Return the [x, y] coordinate for the center point of the cell that contains the specified text.  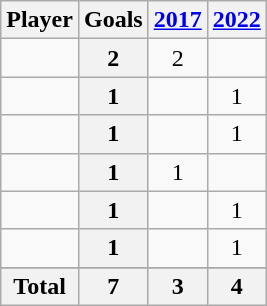
3 [178, 286]
2017 [178, 20]
Player [40, 20]
Total [40, 286]
7 [113, 286]
Goals [113, 20]
2022 [236, 20]
4 [236, 286]
